Return the (x, y) coordinate for the center point of the cell that contains the specified text.  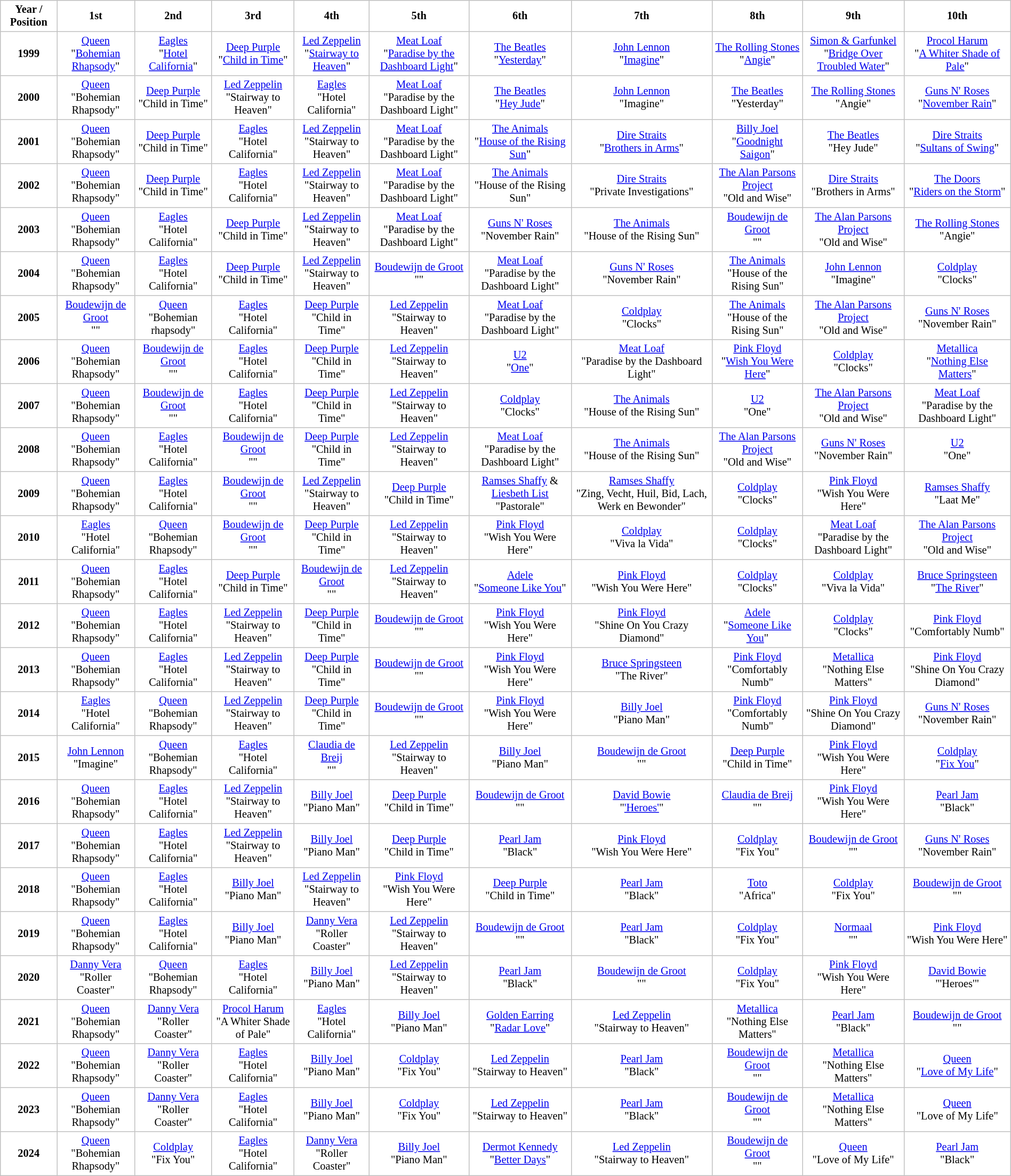
2010 (29, 537)
Ramses Shaffy & Liesbeth List"Pastorale" (520, 493)
2nd (173, 15)
Ramses Shaffy"Laat Me" (957, 493)
Year / Position (29, 15)
Dermot Kennedy"Better Days" (520, 1153)
Billy Joel"Goodnight Saigon" (758, 141)
2002 (29, 185)
2005 (29, 317)
Simon & Garfunkel"Bridge Over Troubled Water" (853, 53)
2001 (29, 141)
2003 (29, 229)
2023 (29, 1109)
Dire Straits"Private Investigations" (642, 185)
5th (419, 15)
2020 (29, 977)
2007 (29, 405)
3rd (253, 15)
Dire Straits"Sultans of Swing" (957, 141)
1999 (29, 53)
Ramses Shaffy"Zing, Vecht, Huil, Bid, Lach, Werk en Bewonder" (642, 493)
Normaal "" (853, 933)
2021 (29, 1021)
2014 (29, 713)
2019 (29, 933)
2024 (29, 1153)
10th (957, 15)
2013 (29, 669)
4th (332, 15)
2016 (29, 801)
6th (520, 15)
2006 (29, 361)
2018 (29, 889)
2000 (29, 97)
1st (96, 15)
2011 (29, 581)
2008 (29, 449)
Toto"Africa" (758, 889)
The Doors"Riders on the Storm" (957, 185)
7th (642, 15)
8th (758, 15)
9th (853, 15)
Queen"Bohemian rhapsody" (173, 317)
2015 (29, 757)
Golden Earring"Radar Love" (520, 1021)
2004 (29, 273)
2012 (29, 625)
2017 (29, 845)
2022 (29, 1065)
2009 (29, 493)
